Locate the cell with the specified text and output its [X, Y] center coordinate. 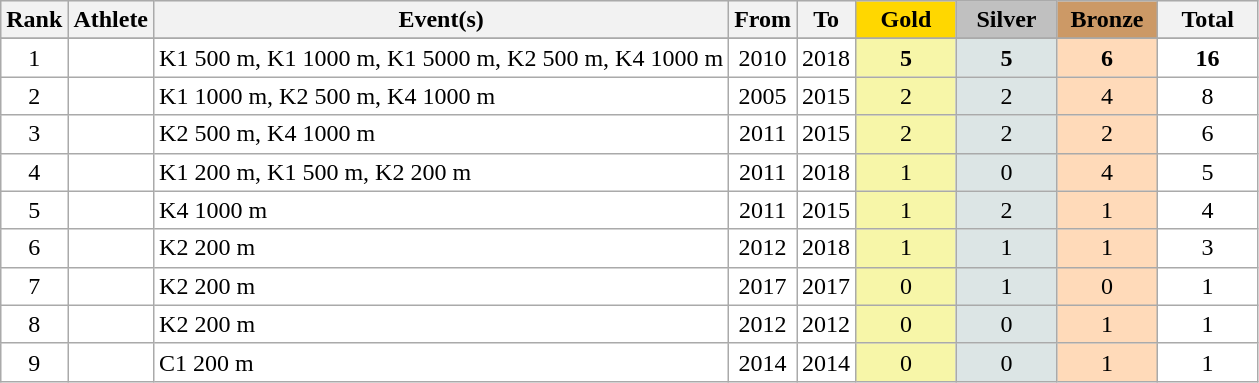
K2 500 m, K4 1000 m [442, 134]
Rank [34, 20]
Bronze [1108, 20]
16 [1208, 58]
K1 200 m, K1 500 m, K2 200 m [442, 172]
K4 1000 m [442, 210]
Total [1208, 20]
K1 1000 m, K2 500 m, K4 1000 m [442, 96]
2005 [763, 96]
2010 [763, 58]
To [826, 20]
K1 500 m, K1 1000 m, K1 5000 m, K2 500 m, K4 1000 m [442, 58]
Event(s) [442, 20]
Silver [1006, 20]
9 [34, 362]
From [763, 20]
7 [34, 286]
Athlete [111, 20]
Gold [906, 20]
C1 200 m [442, 362]
